Determine the [x, y] coordinate at the center of the cell enclosing the given text.  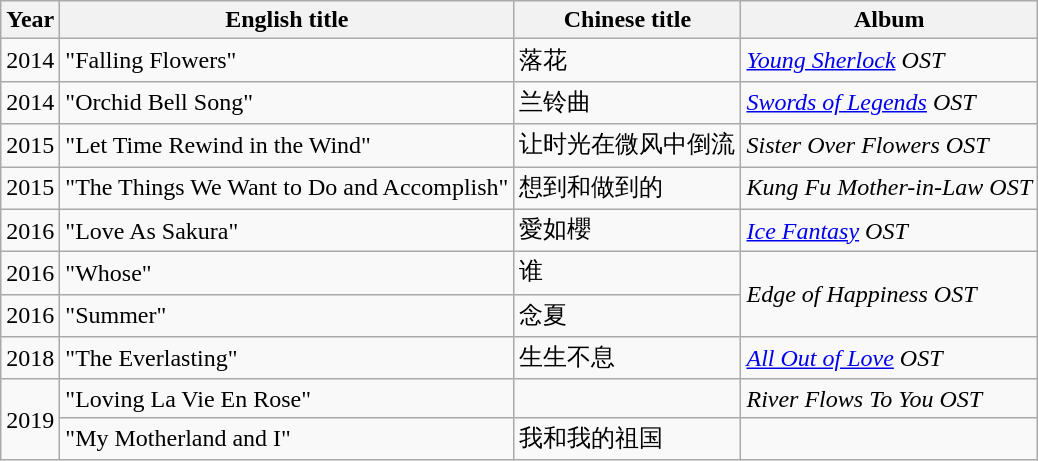
谁 [628, 274]
念夏 [628, 316]
Swords of Legends OST [890, 102]
Edge of Happiness OST [890, 294]
Album [890, 20]
Young Sherlock OST [890, 60]
Ice Fantasy OST [890, 230]
"Whose" [287, 274]
"My Motherland and I" [287, 438]
兰铃曲 [628, 102]
English title [287, 20]
"The Everlasting" [287, 358]
想到和做到的 [628, 188]
"Love As Sakura" [287, 230]
All Out of Love OST [890, 358]
愛如櫻 [628, 230]
我和我的祖国 [628, 438]
"Orchid Bell Song" [287, 102]
Kung Fu Mother-in-Law OST [890, 188]
"Loving La Vie En Rose" [287, 398]
Sister Over Flowers OST [890, 146]
"Falling Flowers" [287, 60]
"Summer" [287, 316]
让时光在微风中倒流 [628, 146]
"The Things We Want to Do and Accomplish" [287, 188]
2019 [30, 420]
Year [30, 20]
Chinese title [628, 20]
River Flows To You OST [890, 398]
生生不息 [628, 358]
2018 [30, 358]
落花 [628, 60]
"Let Time Rewind in the Wind" [287, 146]
